Search for the cell housing the specified text and yield its (x, y) center coordinate. 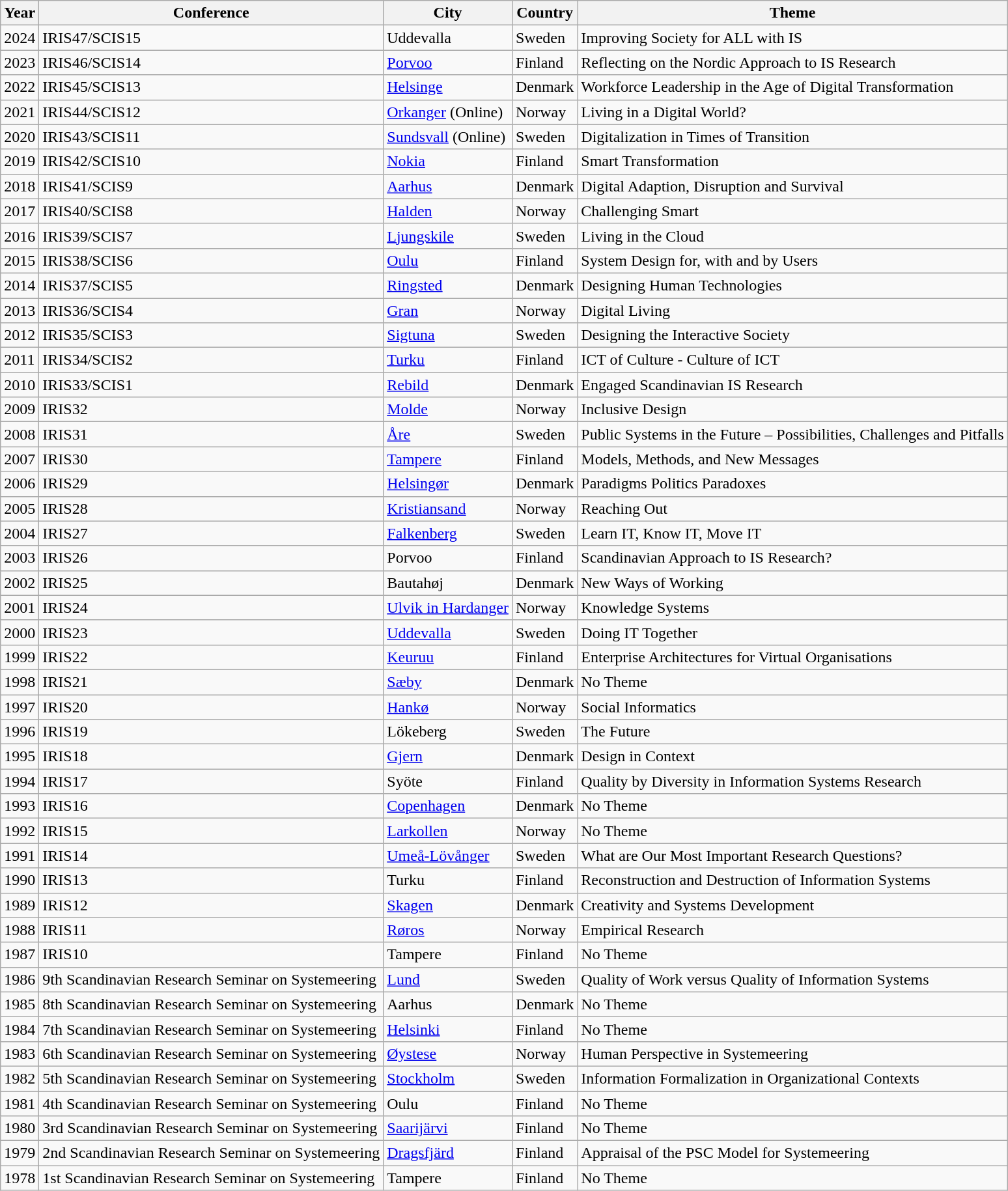
IRIS29 (211, 484)
1999 (20, 657)
Reflecting on the Nordic Approach to IS Research (792, 63)
Saarijärvi (448, 1128)
Larkollen (448, 831)
2010 (20, 385)
IRIS47/SCIS15 (211, 38)
Hankø (448, 707)
IRIS17 (211, 781)
Reconstruction and Destruction of Information Systems (792, 880)
Learn IT, Know IT, Move IT (792, 533)
2nd Scandinavian Research Seminar on Systemeering (211, 1153)
1995 (20, 757)
IRIS16 (211, 806)
IRIS42/SCIS10 (211, 161)
1998 (20, 682)
New Ways of Working (792, 583)
IRIS15 (211, 831)
IRIS26 (211, 558)
IRIS23 (211, 632)
Orkanger (Online) (448, 112)
IRIS11 (211, 930)
2006 (20, 484)
Human Perspective in Systemeering (792, 1054)
2008 (20, 434)
Digitalization in Times of Transition (792, 137)
2011 (20, 360)
Syöte (448, 781)
Improving Society for ALL with IS (792, 38)
2019 (20, 161)
IRIS41/SCIS9 (211, 186)
Workforce Leadership in the Age of Digital Transformation (792, 87)
Sæby (448, 682)
2002 (20, 583)
1982 (20, 1078)
IRIS43/SCIS11 (211, 137)
2023 (20, 63)
IRIS12 (211, 905)
Living in a Digital World? (792, 112)
Umeå-Lövånger (448, 856)
Engaged Scandinavian IS Research (792, 385)
IRIS28 (211, 509)
Country (544, 13)
IRIS37/SCIS5 (211, 285)
Gran (448, 311)
2003 (20, 558)
IRIS10 (211, 955)
2022 (20, 87)
IRIS46/SCIS14 (211, 63)
Røros (448, 930)
IRIS31 (211, 434)
Reaching Out (792, 509)
IRIS13 (211, 880)
1983 (20, 1054)
2000 (20, 632)
2007 (20, 459)
Creativity and Systems Development (792, 905)
Falkenberg (448, 533)
1978 (20, 1178)
2016 (20, 236)
ICT of Culture - Culture of ICT (792, 360)
Nokia (448, 161)
Doing IT Together (792, 632)
2020 (20, 137)
1981 (20, 1104)
Living in the Cloud (792, 236)
Scandinavian Approach to IS Research? (792, 558)
Sundsvall (Online) (448, 137)
2005 (20, 509)
Lökeberg (448, 732)
8th Scandinavian Research Seminar on Systemeering (211, 1004)
1984 (20, 1029)
5th Scandinavian Research Seminar on Systemeering (211, 1078)
1991 (20, 856)
IRIS14 (211, 856)
Inclusive Design (792, 410)
2014 (20, 285)
Smart Transformation (792, 161)
2018 (20, 186)
Rebild (448, 385)
Ljungskile (448, 236)
Social Informatics (792, 707)
Sigtuna (448, 335)
9th Scandinavian Research Seminar on Systemeering (211, 979)
2021 (20, 112)
What are Our Most Important Research Questions? (792, 856)
Lund (448, 979)
IRIS33/SCIS1 (211, 385)
Helsingør (448, 484)
2004 (20, 533)
Knowledge Systems (792, 608)
1990 (20, 880)
IRIS20 (211, 707)
1992 (20, 831)
IRIS36/SCIS4 (211, 311)
Designing the Interactive Society (792, 335)
IRIS19 (211, 732)
Paradigms Politics Paradoxes (792, 484)
1996 (20, 732)
Quality by Diversity in Information Systems Research (792, 781)
Keuruu (448, 657)
2015 (20, 260)
Public Systems in the Future – Possibilities, Challenges and Pitfalls (792, 434)
Gjern (448, 757)
Øystese (448, 1054)
Ringsted (448, 285)
IRIS22 (211, 657)
2009 (20, 410)
Helsinge (448, 87)
2001 (20, 608)
Bautahøj (448, 583)
Appraisal of the PSC Model for Systemeering (792, 1153)
3rd Scandinavian Research Seminar on Systemeering (211, 1128)
Skagen (448, 905)
2012 (20, 335)
Kristiansand (448, 509)
System Design for, with and by Users (792, 260)
4th Scandinavian Research Seminar on Systemeering (211, 1104)
1988 (20, 930)
2013 (20, 311)
1980 (20, 1128)
7th Scandinavian Research Seminar on Systemeering (211, 1029)
IRIS27 (211, 533)
1994 (20, 781)
The Future (792, 732)
1987 (20, 955)
Digital Adaption, Disruption and Survival (792, 186)
IRIS44/SCIS12 (211, 112)
1993 (20, 806)
Molde (448, 410)
Empirical Research (792, 930)
IRIS30 (211, 459)
Halden (448, 211)
Models, Methods, and New Messages (792, 459)
2017 (20, 211)
1989 (20, 905)
IRIS34/SCIS2 (211, 360)
IRIS25 (211, 583)
Year (20, 13)
1979 (20, 1153)
IRIS45/SCIS13 (211, 87)
IRIS24 (211, 608)
IRIS21 (211, 682)
IRIS35/SCIS3 (211, 335)
Stockholm (448, 1078)
Designing Human Technologies (792, 285)
IRIS32 (211, 410)
Conference (211, 13)
City (448, 13)
IRIS18 (211, 757)
IRIS40/SCIS8 (211, 211)
Dragsfjärd (448, 1153)
Copenhagen (448, 806)
Digital Living (792, 311)
Helsinki (448, 1029)
Åre (448, 434)
Challenging Smart (792, 211)
1985 (20, 1004)
Enterprise Architectures for Virtual Organisations (792, 657)
2024 (20, 38)
1st Scandinavian Research Seminar on Systemeering (211, 1178)
Theme (792, 13)
Information Formalization in Organizational Contexts (792, 1078)
Ulvik in Hardanger (448, 608)
IRIS39/SCIS7 (211, 236)
IRIS38/SCIS6 (211, 260)
6th Scandinavian Research Seminar on Systemeering (211, 1054)
1997 (20, 707)
Design in Context (792, 757)
Quality of Work versus Quality of Information Systems (792, 979)
1986 (20, 979)
